Provide the [x, y] coordinate of the cell's center where the given text is located.  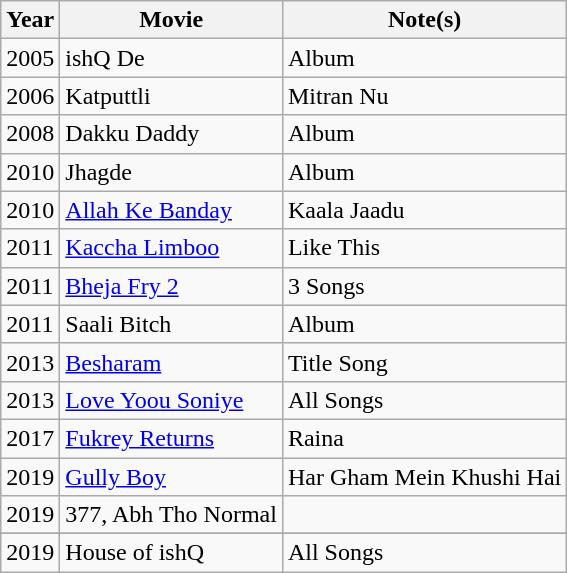
Kaccha Limboo [172, 248]
ishQ De [172, 58]
Har Gham Mein Khushi Hai [424, 477]
Note(s) [424, 20]
Dakku Daddy [172, 134]
Movie [172, 20]
Bheja Fry 2 [172, 286]
Kaala Jaadu [424, 210]
Katputtli [172, 96]
Title Song [424, 362]
3 Songs [424, 286]
Mitran Nu [424, 96]
Besharam [172, 362]
2008 [30, 134]
Fukrey Returns [172, 438]
Jhagde [172, 172]
2006 [30, 96]
Allah Ke Banday [172, 210]
2017 [30, 438]
House of ishQ [172, 553]
Love Yoou Soniye [172, 400]
Raina [424, 438]
377, Abh Tho Normal [172, 515]
Gully Boy [172, 477]
Like This [424, 248]
2005 [30, 58]
Year [30, 20]
Saali Bitch [172, 324]
